From the cell containing the given text, extract its center point as [X, Y] coordinate. 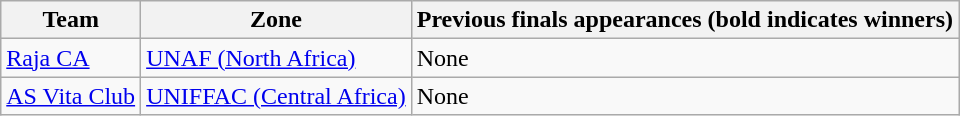
Zone [276, 20]
Raja CA [71, 58]
Team [71, 20]
UNAF (North Africa) [276, 58]
Previous finals appearances (bold indicates winners) [684, 20]
UNIFFAC (Central Africa) [276, 96]
AS Vita Club [71, 96]
